Extract the [x, y] coordinate from the center of the cell holding the provided text.  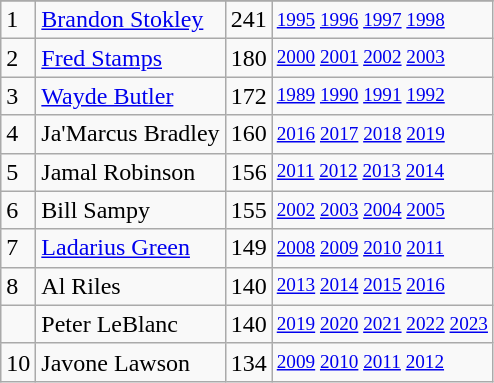
1995 1996 1997 1998 [382, 20]
160 [248, 134]
6 [18, 210]
Wayde Butler [130, 96]
Brandon Stokley [130, 20]
156 [248, 172]
2011 2012 2013 2014 [382, 172]
155 [248, 210]
1 [18, 20]
2008 2009 2010 2011 [382, 248]
172 [248, 96]
241 [248, 20]
3 [18, 96]
Peter LeBlanc [130, 324]
Jamal Robinson [130, 172]
2009 2010 2011 2012 [382, 362]
10 [18, 362]
2 [18, 58]
Javone Lawson [130, 362]
2002 2003 2004 2005 [382, 210]
Ladarius Green [130, 248]
149 [248, 248]
Ja'Marcus Bradley [130, 134]
8 [18, 286]
Bill Sampy [130, 210]
1989 1990 1991 1992 [382, 96]
2013 2014 2015 2016 [382, 286]
180 [248, 58]
2019 2020 2021 2022 2023 [382, 324]
4 [18, 134]
5 [18, 172]
2000 2001 2002 2003 [382, 58]
134 [248, 362]
7 [18, 248]
2016 2017 2018 2019 [382, 134]
Fred Stamps [130, 58]
Al Riles [130, 286]
